Pinpoint the cell where the given text exists, returning its [X, Y] midpoint coordinate. 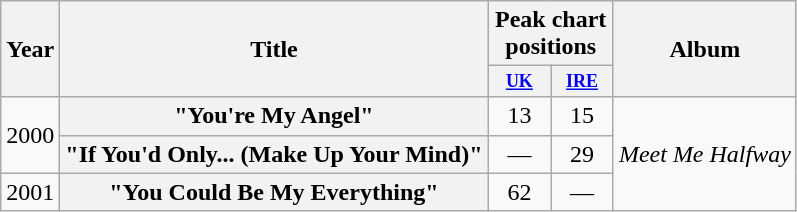
2000 [30, 135]
"You Could Be My Everything" [274, 192]
2001 [30, 192]
13 [520, 116]
IRE [582, 82]
Album [704, 49]
29 [582, 154]
15 [582, 116]
Meet Me Halfway [704, 154]
"If You'd Only... (Make Up Your Mind)" [274, 154]
"You're My Angel" [274, 116]
UK [520, 82]
Peak chart positions [550, 34]
Year [30, 49]
62 [520, 192]
Title [274, 49]
